Output the [x, y] coordinate of the center of the cell containing the given text.  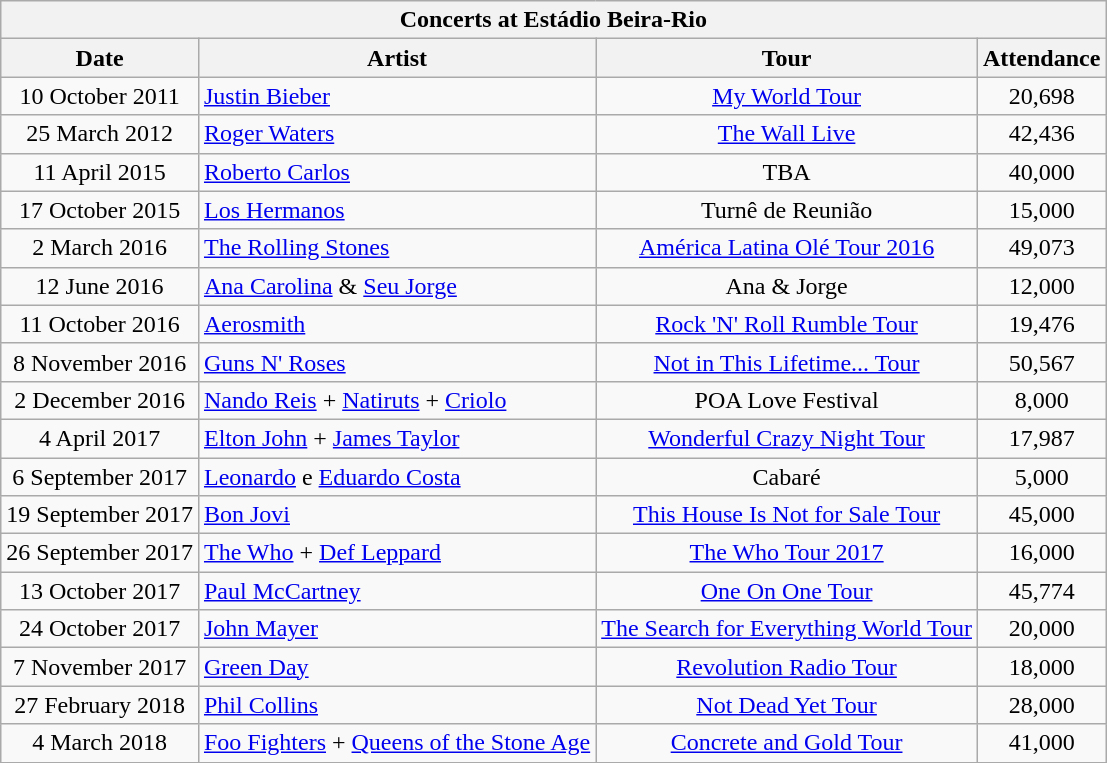
11 April 2015 [100, 172]
2 March 2016 [100, 248]
POA Love Festival [787, 400]
45,774 [1041, 591]
12 June 2016 [100, 286]
Leonardo e Eduardo Costa [396, 477]
Concrete and Gold Tour [787, 743]
Phil Collins [396, 705]
Ana & Jorge [787, 286]
40,000 [1041, 172]
The Wall Live [787, 134]
19,476 [1041, 324]
Turnê de Reunião [787, 210]
8,000 [1041, 400]
Aerosmith [396, 324]
2 December 2016 [100, 400]
Date [100, 58]
20,000 [1041, 629]
19 September 2017 [100, 515]
15,000 [1041, 210]
6 September 2017 [100, 477]
27 February 2018 [100, 705]
The Who + Def Leppard [396, 553]
Artist [396, 58]
The Who Tour 2017 [787, 553]
Los Hermanos [396, 210]
Guns N' Roses [396, 362]
11 October 2016 [100, 324]
This House Is Not for Sale Tour [787, 515]
The Search for Everything World Tour [787, 629]
Green Day [396, 667]
12,000 [1041, 286]
Concerts at Estádio Beira-Rio [554, 20]
41,000 [1041, 743]
Not in This Lifetime... Tour [787, 362]
42,436 [1041, 134]
América Latina Olé Tour 2016 [787, 248]
Attendance [1041, 58]
20,698 [1041, 96]
Elton John + James Taylor [396, 438]
Bon Jovi [396, 515]
17,987 [1041, 438]
Tour [787, 58]
The Rolling Stones [396, 248]
25 March 2012 [100, 134]
TBA [787, 172]
Paul McCartney [396, 591]
4 April 2017 [100, 438]
26 September 2017 [100, 553]
50,567 [1041, 362]
Justin Bieber [396, 96]
Roger Waters [396, 134]
17 October 2015 [100, 210]
Nando Reis + Natiruts + Criolo [396, 400]
Wonderful Crazy Night Tour [787, 438]
Foo Fighters + Queens of the Stone Age [396, 743]
4 March 2018 [100, 743]
8 November 2016 [100, 362]
John Mayer [396, 629]
16,000 [1041, 553]
18,000 [1041, 667]
13 October 2017 [100, 591]
10 October 2011 [100, 96]
28,000 [1041, 705]
5,000 [1041, 477]
Roberto Carlos [396, 172]
My World Tour [787, 96]
Revolution Radio Tour [787, 667]
7 November 2017 [100, 667]
45,000 [1041, 515]
Not Dead Yet Tour [787, 705]
49,073 [1041, 248]
Cabaré [787, 477]
Ana Carolina & Seu Jorge [396, 286]
Rock 'N' Roll Rumble Tour [787, 324]
One On One Tour [787, 591]
24 October 2017 [100, 629]
